Return [X, Y] of the center of cell containing provided text 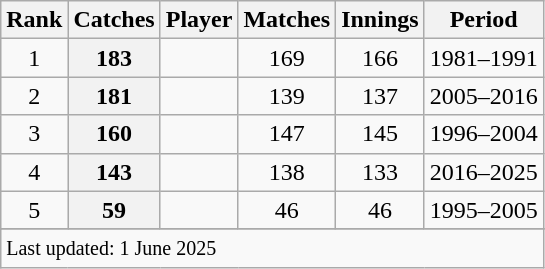
Catches [114, 20]
Innings [380, 20]
166 [380, 58]
3 [34, 134]
133 [380, 172]
1995–2005 [484, 210]
169 [287, 58]
143 [114, 172]
139 [287, 96]
138 [287, 172]
1981–1991 [484, 58]
59 [114, 210]
1996–2004 [484, 134]
2005–2016 [484, 96]
1 [34, 58]
Last updated: 1 June 2025 [272, 248]
2016–2025 [484, 172]
Period [484, 20]
145 [380, 134]
Rank [34, 20]
Player [199, 20]
181 [114, 96]
4 [34, 172]
183 [114, 58]
Matches [287, 20]
160 [114, 134]
2 [34, 96]
5 [34, 210]
147 [287, 134]
137 [380, 96]
